Find where the given text appears and provide that cell's center as (x, y) coordinate. 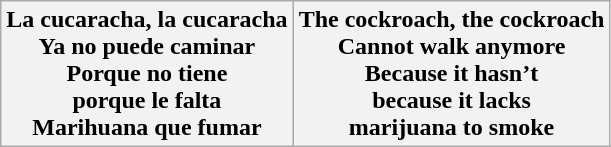
The cockroach, the cockroachCannot walk anymoreBecause it hasn’tbecause it lacksmarijuana to smoke (452, 74)
La cucaracha, la cucarachaYa no puede caminarPorque no tieneporque le faltaMarihuana que fumar (147, 74)
